Extract the (x, y) coordinate from the center of the cell holding the provided text.  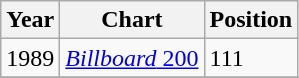
1989 (30, 58)
Billboard 200 (132, 58)
111 (251, 58)
Year (30, 20)
Chart (132, 20)
Position (251, 20)
